Scan for the cell matching the given text and deliver its [X, Y] coordinate at center. 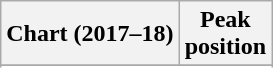
Peak position [225, 34]
Chart (2017–18) [90, 34]
